Locate the cell with the specified text and output its (x, y) center coordinate. 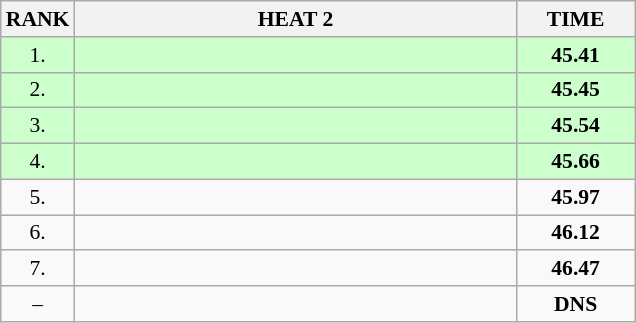
5. (38, 197)
45.41 (576, 55)
45.45 (576, 90)
45.54 (576, 126)
6. (38, 233)
2. (38, 90)
TIME (576, 19)
45.97 (576, 197)
DNS (576, 304)
3. (38, 126)
46.12 (576, 233)
46.47 (576, 269)
– (38, 304)
RANK (38, 19)
HEAT 2 (295, 19)
1. (38, 55)
4. (38, 162)
7. (38, 269)
45.66 (576, 162)
